Search for the cell housing the specified text and yield its (x, y) center coordinate. 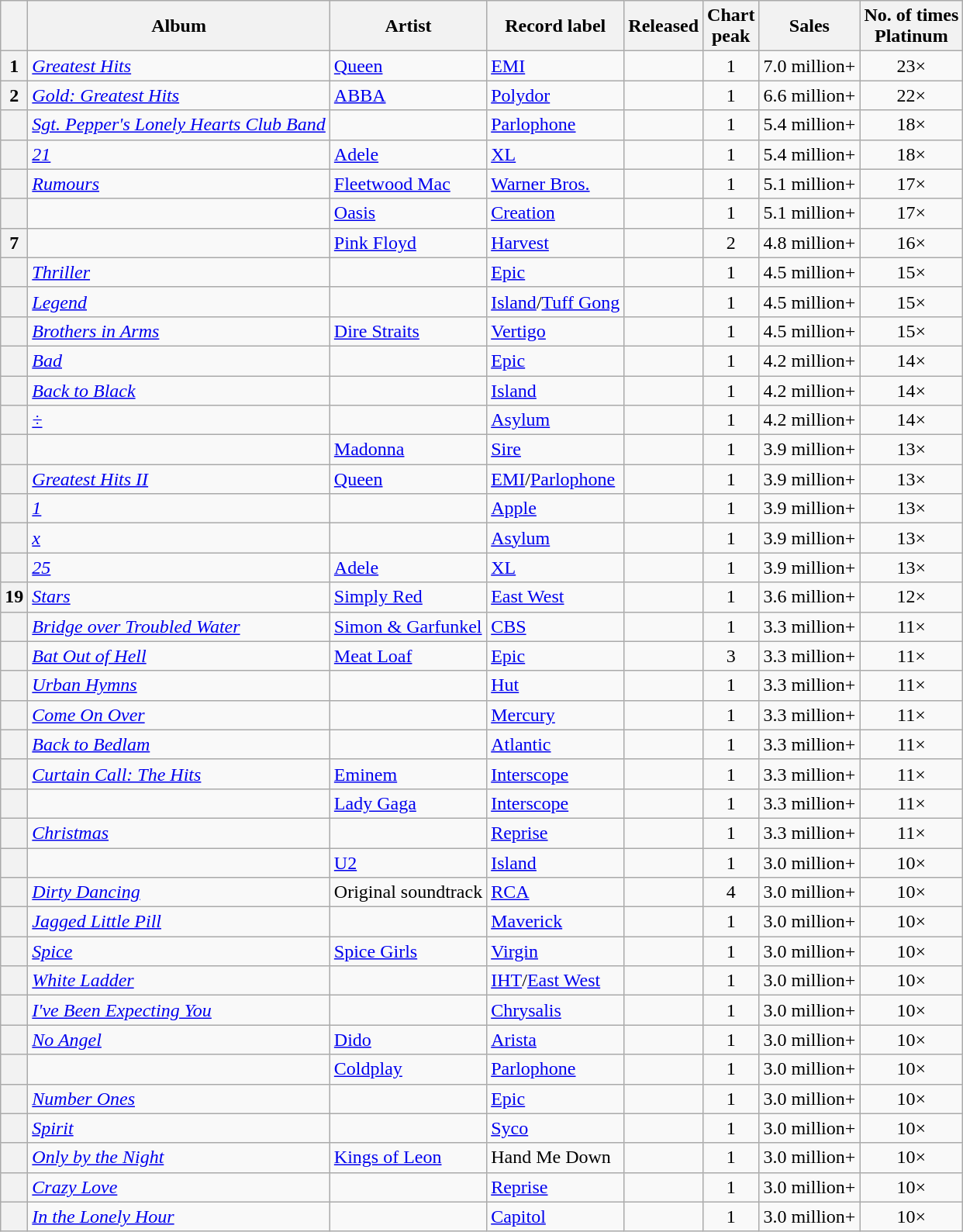
Hut (555, 685)
Oasis (408, 213)
Warner Bros. (555, 184)
Atlantic (555, 744)
22× (912, 95)
Jagged Little Pill (179, 922)
Maverick (555, 922)
IHT/East West (555, 981)
I've Been Expecting You (179, 1010)
x (179, 538)
Greatest Hits II (179, 479)
Number Ones (179, 1099)
Meat Loaf (408, 656)
Chrysalis (555, 1010)
Eminem (408, 774)
Artist (408, 26)
÷ (179, 420)
Sire (555, 450)
7 (14, 243)
CBS (555, 626)
Sales (809, 26)
Come On Over (179, 715)
Bad (179, 361)
In the Lonely Hour (179, 1216)
Dire Straits (408, 331)
Thriller (179, 272)
Dirty Dancing (179, 892)
Back to Black (179, 390)
Chartpeak (731, 26)
Album (179, 26)
Curtain Call: The Hits (179, 774)
Greatest Hits (179, 66)
3 (731, 656)
Island/Tuff Gong (555, 302)
19 (14, 597)
Coldplay (408, 1069)
EMI/Parlophone (555, 479)
Kings of Leon (408, 1158)
Spice (179, 951)
Stars (179, 597)
12× (912, 597)
21 (179, 154)
3.6 million+ (809, 597)
Simply Red (408, 597)
East West (555, 597)
Vertigo (555, 331)
Original soundtrack (408, 892)
Rumours (179, 184)
Fleetwood Mac (408, 184)
Lady Gaga (408, 803)
Dido (408, 1040)
White Ladder (179, 981)
Harvest (555, 243)
RCA (555, 892)
Polydor (555, 95)
Brothers in Arms (179, 331)
Spice Girls (408, 951)
EMI (555, 66)
Pink Floyd (408, 243)
Released (664, 26)
Bat Out of Hell (179, 656)
Gold: Greatest Hits (179, 95)
4 (731, 892)
Mercury (555, 715)
No Angel (179, 1040)
Urban Hymns (179, 685)
Spirit (179, 1128)
Record label (555, 26)
Only by the Night (179, 1158)
No. of timesPlatinum (912, 26)
4.8 million+ (809, 243)
Simon & Garfunkel (408, 626)
Hand Me Down (555, 1158)
16× (912, 243)
Apple (555, 509)
Bridge over Troubled Water (179, 626)
Legend (179, 302)
Capitol (555, 1216)
23× (912, 66)
6.6 million+ (809, 95)
Back to Bedlam (179, 744)
Syco (555, 1128)
25 (179, 568)
Christmas (179, 833)
U2 (408, 863)
ABBA (408, 95)
Sgt. Pepper's Lonely Hearts Club Band (179, 125)
Madonna (408, 450)
Creation (555, 213)
Arista (555, 1040)
7.0 million+ (809, 66)
Virgin (555, 951)
Crazy Love (179, 1187)
